Search for the cell housing the specified text and yield its (X, Y) center coordinate. 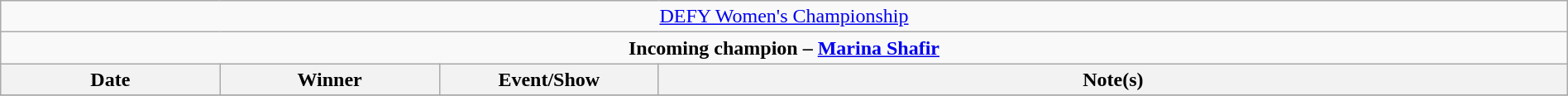
Event/Show (549, 79)
Date (111, 79)
DEFY Women's Championship (784, 17)
Incoming champion – Marina Shafir (784, 48)
Winner (329, 79)
Note(s) (1113, 79)
